Scan for the cell matching the given text and deliver its (x, y) coordinate at center. 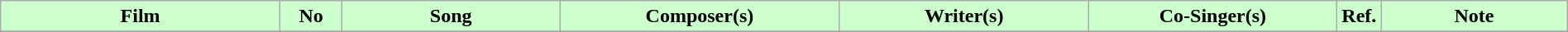
Ref. (1360, 16)
Composer(s) (700, 16)
Film (141, 16)
Note (1474, 16)
Song (452, 16)
No (311, 16)
Co-Singer(s) (1212, 16)
Writer(s) (964, 16)
